Provide the [X, Y] coordinate of the cell's center where the given text is located.  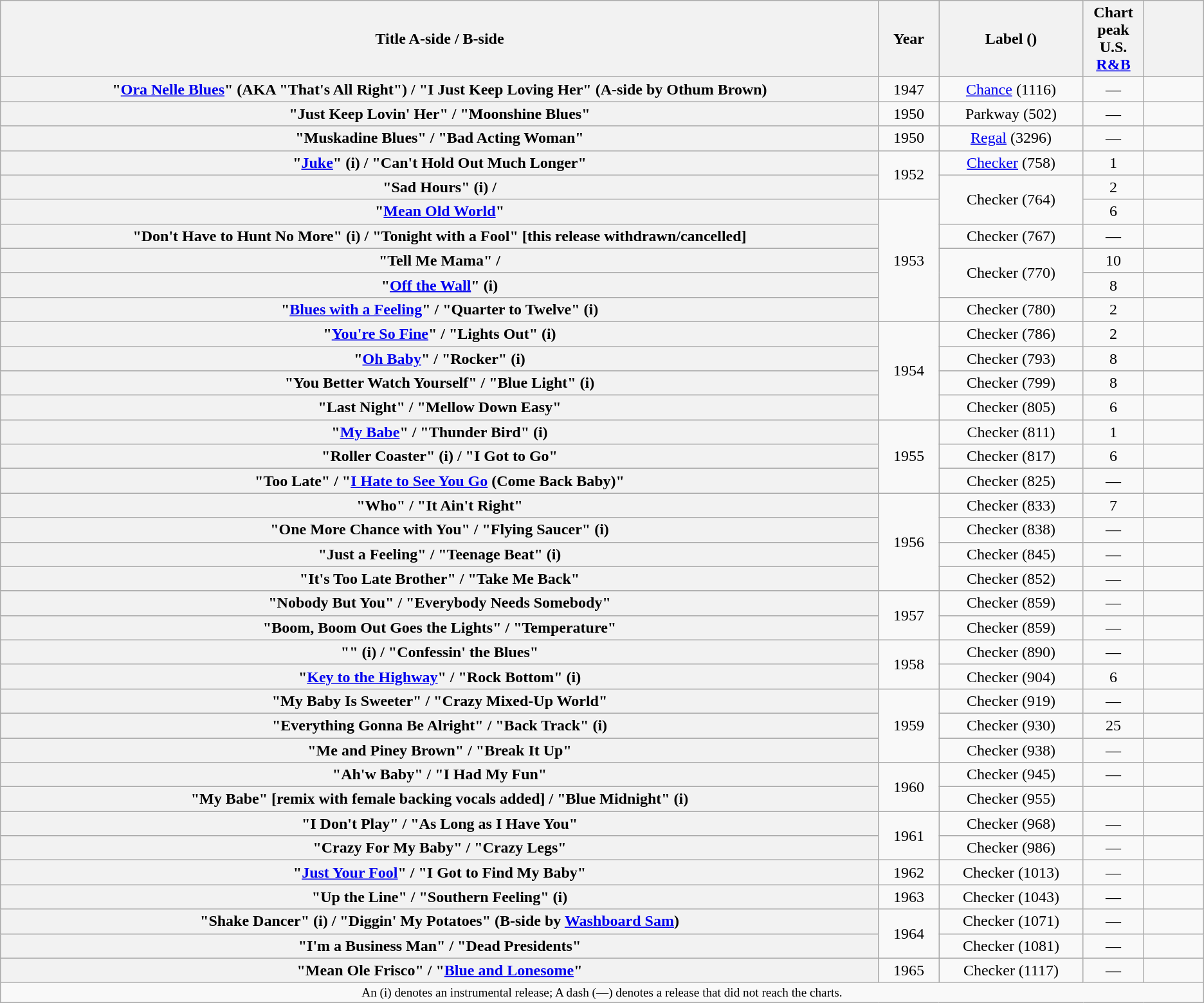
"I'm a Business Man" / "Dead Presidents" [440, 946]
Checker (793) [1011, 358]
"Roller Coaster" (i) / "I Got to Go" [440, 456]
Checker (1081) [1011, 946]
Checker (968) [1011, 824]
Checker (919) [1011, 701]
Checker (758) [1011, 163]
"Mean Ole Frisco" / "Blue and Lonesome" [440, 970]
"One More Chance with You" / "Flying Saucer" (i) [440, 530]
Checker (833) [1011, 505]
"Don't Have to Hunt No More" (i) / "Tonight with a Fool" [this release withdrawn/cancelled] [440, 236]
"Everything Gonna Be Alright" / "Back Track" (i) [440, 725]
"I Don't Play" / "As Long as I Have You" [440, 824]
1964 [909, 934]
"Just Keep Lovin' Her" / "Moonshine Blues" [440, 114]
Title A-side / B-side [440, 39]
"Just Your Fool" / "I Got to Find My Baby" [440, 872]
7 [1113, 505]
An (i) denotes an instrumental release; A dash (—) denotes a release that did not reach the charts. [602, 993]
Checker (955) [1011, 799]
"Just a Feeling" / "Teenage Beat" (i) [440, 554]
Checker (799) [1011, 383]
Checker (852) [1011, 579]
Parkway (502) [1011, 114]
1965 [909, 970]
Checker (938) [1011, 750]
Checker (786) [1011, 334]
1947 [909, 89]
"You Better Watch Yourself" / "Blue Light" (i) [440, 383]
Checker (817) [1011, 456]
Checker (1071) [1011, 921]
Label () [1011, 39]
Checker (904) [1011, 676]
"You're So Fine" / "Lights Out" (i) [440, 334]
Regal (3296) [1011, 138]
Checker (1043) [1011, 897]
Checker (811) [1011, 432]
1952 [909, 175]
Checker (930) [1011, 725]
"Mean Old World" [440, 212]
"My Babe" / "Thunder Bird" (i) [440, 432]
"My Baby Is Sweeter" / "Crazy Mixed-Up World" [440, 701]
Checker (767) [1011, 236]
Checker (764) [1011, 199]
"Too Late" / "I Hate to See You Go (Come Back Baby)" [440, 481]
"Ah'w Baby" / "I Had My Fun" [440, 775]
Checker (770) [1011, 273]
Chart peak U.S. R&B [1113, 39]
Checker (838) [1011, 530]
1957 [909, 615]
"Tell Me Mama" / [440, 260]
1963 [909, 897]
1962 [909, 872]
1959 [909, 725]
"Muskadine Blues" / "Bad Acting Woman" [440, 138]
"Last Night" / "Mellow Down Easy" [440, 408]
Chance (1116) [1011, 89]
"Up the Line" / "Southern Feeling" (i) [440, 897]
Checker (1117) [1011, 970]
"Who" / "It Ain't Right" [440, 505]
"My Babe" [remix with female backing vocals added] / "Blue Midnight" (i) [440, 799]
"Blues with a Feeling" / "Quarter to Twelve" (i) [440, 309]
1955 [909, 456]
1960 [909, 787]
"Nobody But You" / "Everybody Needs Somebody" [440, 603]
Checker (890) [1011, 652]
1961 [909, 836]
Checker (845) [1011, 554]
"Oh Baby" / "Rocker" (i) [440, 358]
"Off the Wall" (i) [440, 285]
1954 [909, 370]
Checker (805) [1011, 408]
Checker (780) [1011, 309]
"Juke" (i) / "Can't Hold Out Much Longer" [440, 163]
"Me and Piney Brown" / "Break It Up" [440, 750]
25 [1113, 725]
"It's Too Late Brother" / "Take Me Back" [440, 579]
Checker (986) [1011, 848]
"" (i) / "Confessin' the Blues" [440, 652]
Year [909, 39]
Checker (945) [1011, 775]
"Sad Hours" (i) / [440, 187]
Checker (825) [1011, 481]
1958 [909, 664]
10 [1113, 260]
"Ora Nelle Blues" (AKA "That's All Right") / "I Just Keep Loving Her" (A-side by Othum Brown) [440, 89]
"Boom, Boom Out Goes the Lights" / "Temperature" [440, 628]
Checker (1013) [1011, 872]
"Shake Dancer" (i) / "Diggin' My Potatoes" (B-side by Washboard Sam) [440, 921]
"Crazy For My Baby" / "Crazy Legs" [440, 848]
1956 [909, 542]
1953 [909, 260]
"Key to the Highway" / "Rock Bottom" (i) [440, 676]
